Return [X, Y] of the center of cell containing provided text 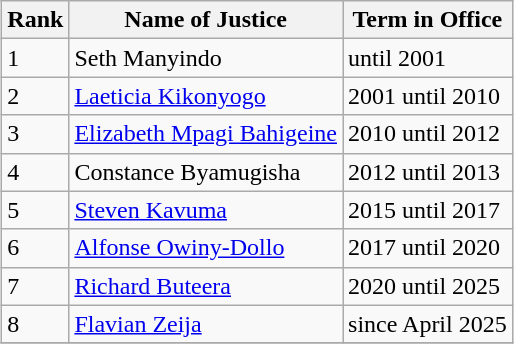
Rank [36, 20]
4 [36, 172]
2001 until 2010 [428, 96]
7 [36, 286]
2020 until 2025 [428, 286]
Laeticia Kikonyogo [206, 96]
until 2001 [428, 58]
2017 until 2020 [428, 248]
Name of Justice [206, 20]
8 [36, 324]
2010 until 2012 [428, 134]
Alfonse Owiny-Dollo [206, 248]
Steven Kavuma [206, 210]
Flavian Zeija [206, 324]
Elizabeth Mpagi Bahigeine [206, 134]
Richard Buteera [206, 286]
5 [36, 210]
1 [36, 58]
2 [36, 96]
3 [36, 134]
Term in Office [428, 20]
Constance Byamugisha [206, 172]
2012 until 2013 [428, 172]
2015 until 2017 [428, 210]
Seth Manyindo [206, 58]
6 [36, 248]
since April 2025 [428, 324]
